Extract the (x, y) coordinate from the center of the cell holding the provided text.  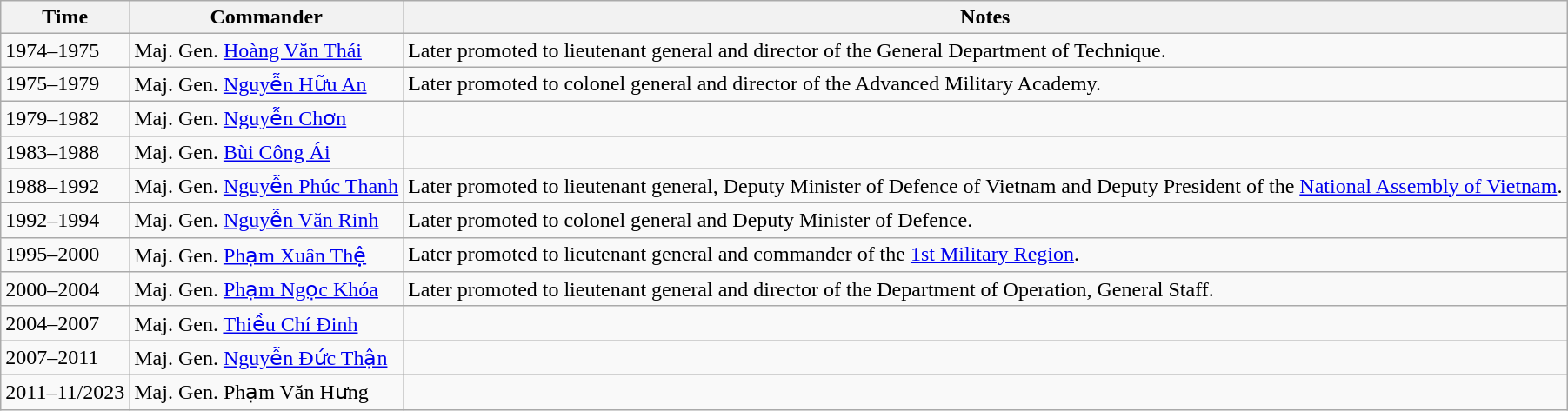
2007–2011 (65, 358)
Maj. Gen. Nguyễn Chơn (266, 118)
Maj. Gen. Phạm Văn Hưng (266, 392)
1983–1988 (65, 152)
1992–1994 (65, 221)
Later promoted to colonel general and director of the Advanced Military Academy. (985, 84)
Notes (985, 17)
Maj. Gen. Nguyễn Hữu An (266, 84)
1988–1992 (65, 186)
Later promoted to lieutenant general and director of the General Department of Technique. (985, 50)
2004–2007 (65, 323)
Later promoted to lieutenant general and director of the Department of Operation, General Staff. (985, 289)
Maj. Gen. Nguyễn Văn Rinh (266, 221)
1979–1982 (65, 118)
Maj. Gen. Phạm Xuân Thệ (266, 255)
1975–1979 (65, 84)
Later promoted to lieutenant general and commander of the 1st Military Region. (985, 255)
Maj. Gen. Phạm Ngọc Khóa (266, 289)
2011–11/2023 (65, 392)
Time (65, 17)
1974–1975 (65, 50)
Maj. Gen. Bùi Công Ái (266, 152)
Maj. Gen. Hoàng Văn Thái (266, 50)
Later promoted to lieutenant general, Deputy Minister of Defence of Vietnam and Deputy President of the National Assembly of Vietnam. (985, 186)
Commander (266, 17)
Maj. Gen. Thiều Chí Đinh (266, 323)
2000–2004 (65, 289)
Later promoted to colonel general and Deputy Minister of Defence. (985, 221)
Maj. Gen. Nguyễn Đức Thận (266, 358)
1995–2000 (65, 255)
Maj. Gen. Nguyễn Phúc Thanh (266, 186)
